Locate the cell with the specified text and output its [X, Y] center coordinate. 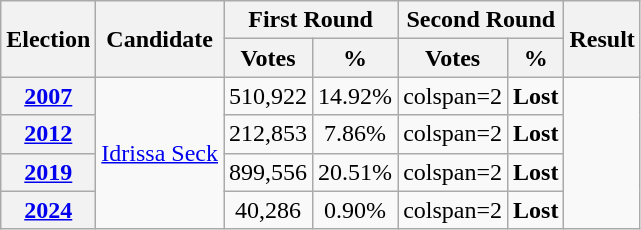
Result [602, 39]
0.90% [356, 210]
Election [48, 39]
Idrissa Seck [160, 153]
20.51% [356, 172]
899,556 [268, 172]
212,853 [268, 134]
2019 [48, 172]
Second Round [481, 20]
2024 [48, 210]
2012 [48, 134]
7.86% [356, 134]
Candidate [160, 39]
40,286 [268, 210]
2007 [48, 96]
14.92% [356, 96]
510,922 [268, 96]
First Round [311, 20]
